Identify which cell holds the provided text, then report its (X, Y) central coordinate. 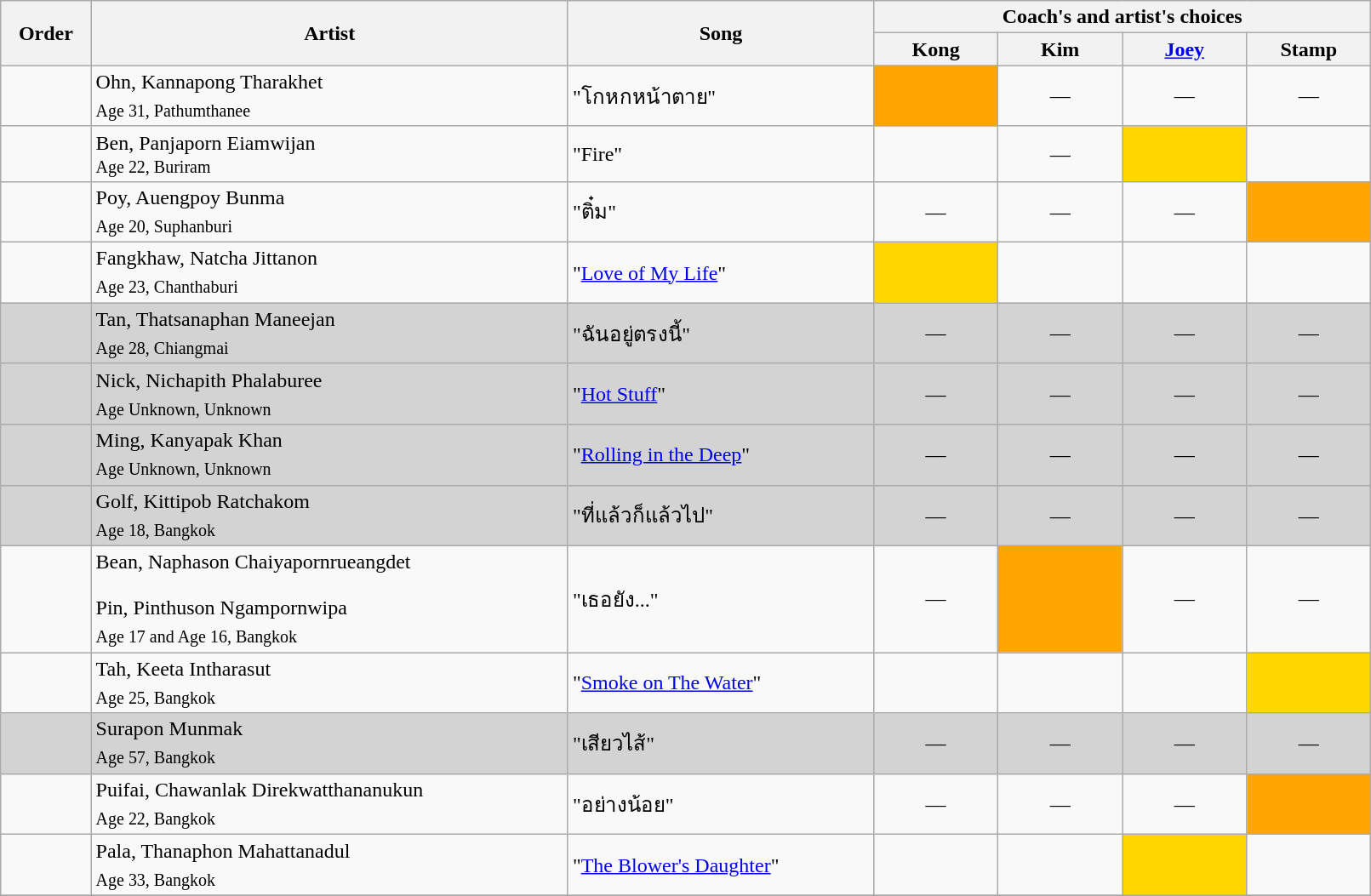
"Smoke on The Water" (720, 682)
Tan, Thatsanaphan ManeejanAge 28, Chiangmai (329, 334)
Order (46, 33)
"Hot Stuff" (720, 393)
"เธอยัง..." (720, 599)
"เสียวไส้" (720, 744)
Golf, Kittipob RatchakomAge 18, Bangkok (329, 516)
Ming, Kanyapak KhanAge Unknown, Unknown (329, 454)
"อย่างน้อย" (720, 803)
Coach's and artist's choices (1123, 17)
"Rolling in the Deep" (720, 454)
Kim (1060, 49)
Song (720, 33)
Fangkhaw, Natcha JittanonAge 23, Chanthaburi (329, 272)
Nick, Nichapith PhalabureeAge Unknown, Unknown (329, 393)
Stamp (1309, 49)
"Love of My Life" (720, 272)
Ben, Panjaporn EiamwijanAge 22, Buriram (329, 153)
"ติ๋ม" (720, 211)
"Fire" (720, 153)
Puifai, Chawanlak DirekwatthananukunAge 22, Bangkok (329, 803)
Artist (329, 33)
"ที่แล้วก็แล้วไป" (720, 516)
"The Blower's Daughter" (720, 865)
Ohn, Kannapong TharakhetAge 31, Pathumthanee (329, 95)
Bean, Naphason Chaiyapornrueangdet Pin, Pinthuson Ngampornwipa Age 17 and Age 16, Bangkok (329, 599)
"ฉันอยู่ตรงนี้" (720, 334)
Joey (1185, 49)
"โกหกหน้าตาย" (720, 95)
Kong (936, 49)
Surapon MunmakAge 57, Bangkok (329, 744)
Tah, Keeta IntharasutAge 25, Bangkok (329, 682)
Pala, Thanaphon MahattanadulAge 33, Bangkok (329, 865)
Poy, Auengpoy BunmaAge 20, Suphanburi (329, 211)
